From the cell containing the given text, extract its center point as [X, Y] coordinate. 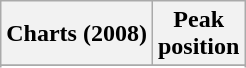
Charts (2008) [77, 34]
Peakposition [198, 34]
